Return [x, y] of the center of cell containing provided text 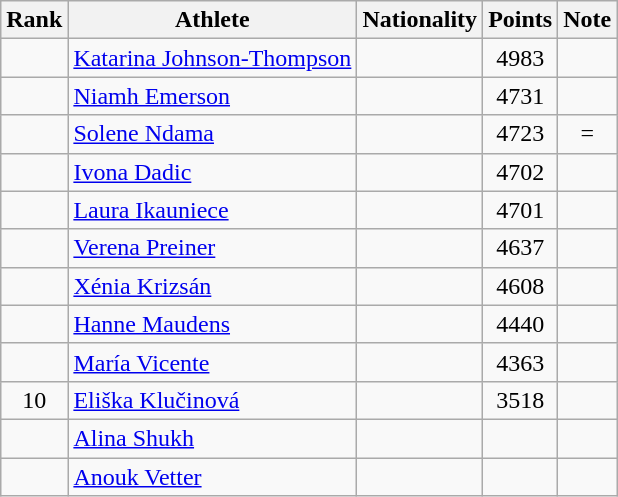
Katarina Johnson-Thompson [212, 58]
4723 [520, 134]
Hanne Maudens [212, 324]
4702 [520, 172]
Niamh Emerson [212, 96]
3518 [520, 400]
4701 [520, 210]
Athlete [212, 20]
4608 [520, 286]
Alina Shukh [212, 438]
Ivona Dadic [212, 172]
Rank [34, 20]
Note [588, 20]
4440 [520, 324]
María Vicente [212, 362]
4731 [520, 96]
4363 [520, 362]
Points [520, 20]
10 [34, 400]
Anouk Vetter [212, 477]
Xénia Krizsán [212, 286]
= [588, 134]
Verena Preiner [212, 248]
Nationality [420, 20]
4983 [520, 58]
Solene Ndama [212, 134]
Laura Ikauniece [212, 210]
Eliška Klučinová [212, 400]
4637 [520, 248]
